Return the [X, Y] coordinate for the center point of the cell that contains the specified text.  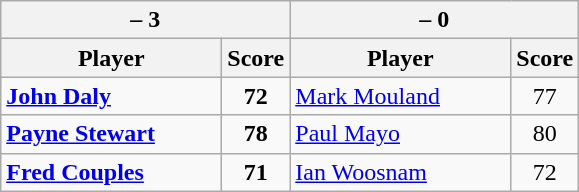
71 [256, 172]
Ian Woosnam [400, 172]
Payne Stewart [112, 134]
Paul Mayo [400, 134]
77 [545, 96]
78 [256, 134]
– 0 [434, 20]
Fred Couples [112, 172]
– 3 [146, 20]
John Daly [112, 96]
80 [545, 134]
Mark Mouland [400, 96]
